Search for the cell housing the specified text and yield its (X, Y) center coordinate. 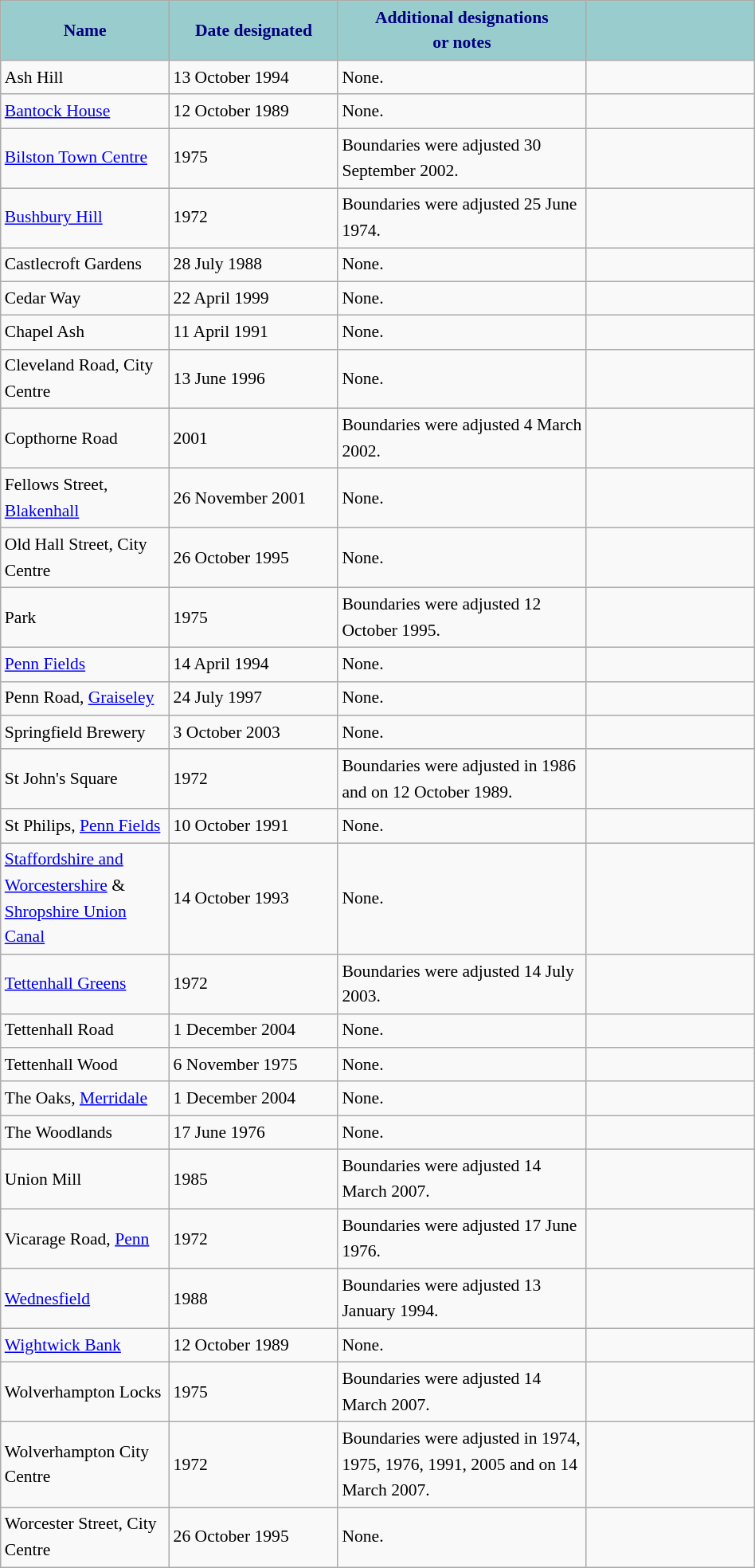
Tettenhall Wood (85, 1064)
Boundaries were adjusted in 1986 and on 12 October 1989. (462, 779)
Wightwick Bank (85, 1345)
Cleveland Road, City Centre (85, 379)
Old Hall Street, City Centre (85, 558)
14 April 1994 (254, 664)
1988 (254, 1299)
Cedar Way (85, 298)
Chapel Ash (85, 333)
St Philips, Penn Fields (85, 825)
Union Mill (85, 1179)
10 October 1991 (254, 825)
Boundaries were adjusted 14 July 2003. (462, 985)
13 June 1996 (254, 379)
Ash Hill (85, 78)
Tettenhall Greens (85, 985)
Wolverhampton Locks (85, 1393)
Boundaries were adjusted 25 June 1974. (462, 218)
Penn Fields (85, 664)
Bilston Town Centre (85, 158)
Tettenhall Road (85, 1031)
Additional designations or notes (462, 30)
Fellows Street, Blakenhall (85, 499)
Park (85, 618)
Bantock House (85, 112)
3 October 2003 (254, 733)
Name (85, 30)
Boundaries were adjusted 4 March 2002. (462, 438)
2001 (254, 438)
Bushbury Hill (85, 218)
14 October 1993 (254, 899)
Wolverhampton City Centre (85, 1464)
Boundaries were adjusted 30 September 2002. (462, 158)
22 April 1999 (254, 298)
Springfield Brewery (85, 733)
17 June 1976 (254, 1133)
Worcester Street, City Centre (85, 1538)
Staffordshire and Worcestershire & Shropshire Union Canal (85, 899)
Boundaries were adjusted in 1974, 1975, 1976, 1991, 2005 and on 14 March 2007. (462, 1464)
The Woodlands (85, 1133)
Boundaries were adjusted 12 October 1995. (462, 618)
Copthorne Road (85, 438)
1985 (254, 1179)
The Oaks, Merridale (85, 1100)
St John's Square (85, 779)
11 April 1991 (254, 333)
Castlecroft Gardens (85, 265)
Wednesfield (85, 1299)
24 July 1997 (254, 698)
28 July 1988 (254, 265)
Date designated (254, 30)
Boundaries were adjusted 13 January 1994. (462, 1299)
13 October 1994 (254, 78)
Penn Road, Graiseley (85, 698)
26 November 2001 (254, 499)
Boundaries were adjusted 17 June 1976. (462, 1240)
Vicarage Road, Penn (85, 1240)
6 November 1975 (254, 1064)
